Determine the (x, y) coordinate at the center of the cell enclosing the given text.  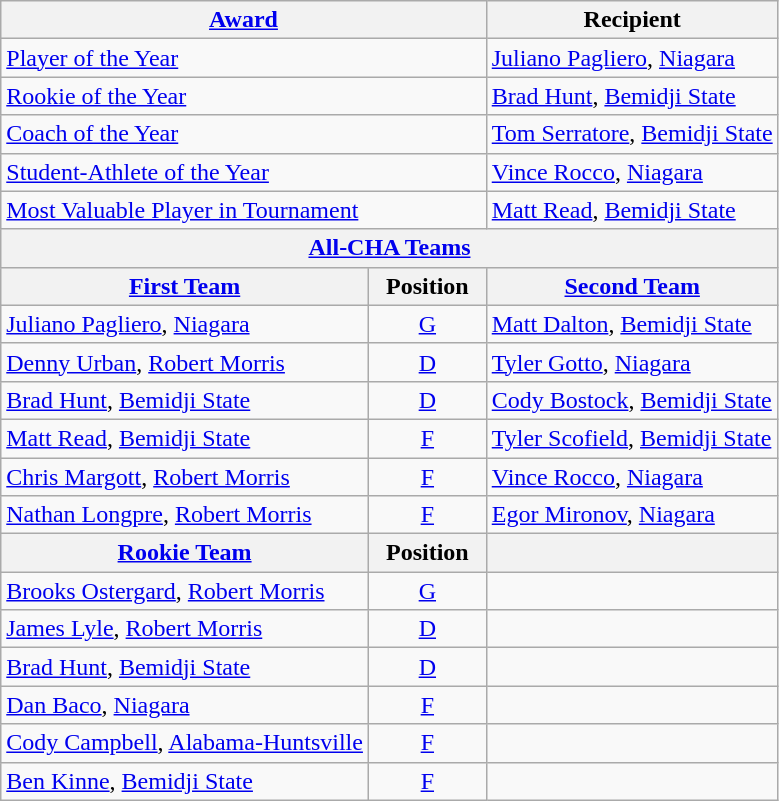
All-CHA Teams (390, 248)
Cody Campbell, Alabama-Huntsville (185, 743)
James Lyle, Robert Morris (185, 629)
Chris Margott, Robert Morris (185, 477)
Coach of the Year (244, 134)
Denny Urban, Robert Morris (185, 362)
Brooks Ostergard, Robert Morris (185, 591)
Egor Mironov, Niagara (632, 515)
Student-Athlete of the Year (244, 172)
Ben Kinne, Bemidji State (185, 781)
Tyler Scofield, Bemidji State (632, 438)
First Team (185, 286)
Cody Bostock, Bemidji State (632, 400)
Matt Dalton, Bemidji State (632, 324)
Tyler Gotto, Niagara (632, 362)
Second Team (632, 286)
Recipient (632, 20)
Player of the Year (244, 58)
Rookie of the Year (244, 96)
Nathan Longpre, Robert Morris (185, 515)
Rookie Team (185, 553)
Tom Serratore, Bemidji State (632, 134)
Award (244, 20)
Most Valuable Player in Tournament (244, 210)
Dan Baco, Niagara (185, 705)
